Detect which cell encompasses the target text, then output its [X, Y] center coordinate. 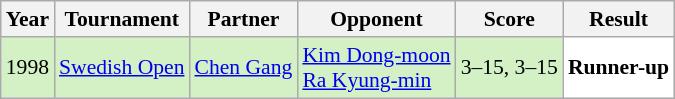
Chen Gang [243, 68]
1998 [28, 68]
Tournament [122, 19]
Result [618, 19]
Score [510, 19]
Year [28, 19]
3–15, 3–15 [510, 68]
Swedish Open [122, 68]
Opponent [376, 19]
Kim Dong-moon Ra Kyung-min [376, 68]
Partner [243, 19]
Runner-up [618, 68]
